From the cell containing the given text, extract its center point as [x, y] coordinate. 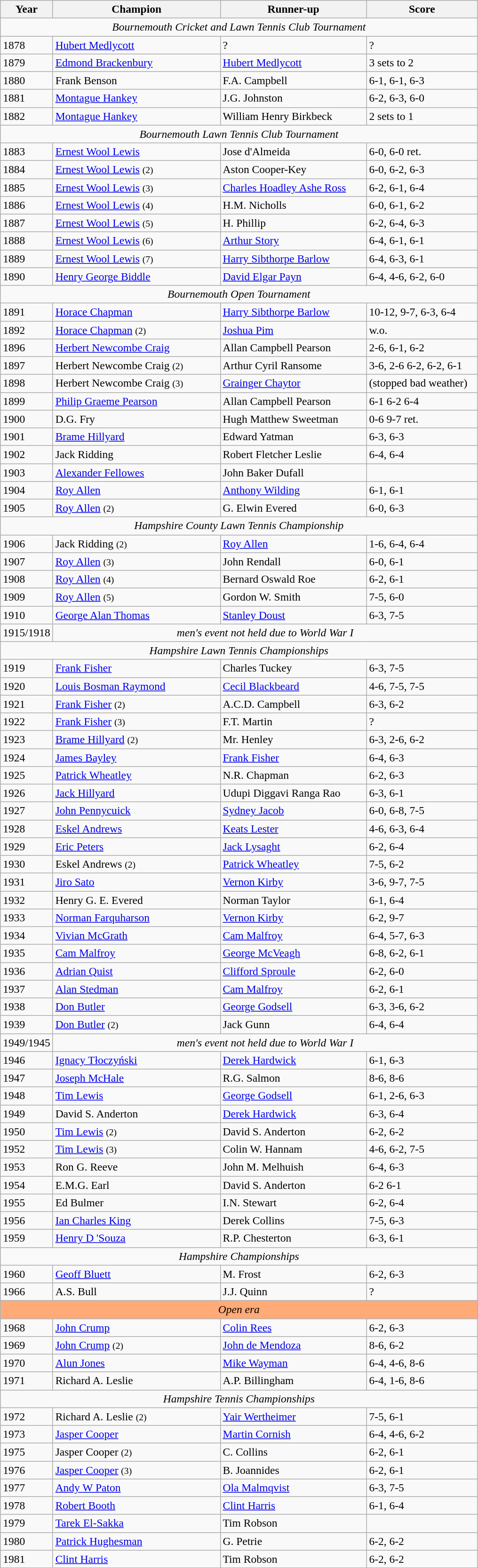
1950 [26, 1132]
1919 [26, 668]
0-6 9-7 ret. [422, 419]
1900 [26, 419]
R.G. Salmon [294, 1078]
Aston Cooper-Key [294, 169]
Ian Charles King [136, 1220]
1878 [26, 45]
1979 [26, 1523]
J.G. Johnston [294, 98]
Robert Fletcher Leslie [294, 454]
6-1 6-2 6-4 [422, 401]
8-6, 8-6 [422, 1078]
Jack Hillyard [136, 793]
1898 [26, 383]
Tarek El-Sakka [136, 1523]
Adrian Quist [136, 971]
Alexander Fellowes [136, 472]
1881 [26, 98]
Ed Bulmer [136, 1203]
John Pennycuick [136, 811]
1934 [26, 935]
Score [422, 9]
Open era [239, 1309]
1901 [26, 436]
J.J. Quinn [294, 1291]
Anthony Wilding [294, 490]
3 sets to 2 [422, 63]
John Crump (2) [136, 1345]
Richard A. Leslie [136, 1381]
7-5, 6-3 [422, 1220]
6-4, 4-6, 8-6 [422, 1363]
6-2, 6-0 [422, 971]
6-2, 6-4, 6-3 [422, 223]
Jasper Cooper (3) [136, 1470]
1930 [26, 864]
John Rendall [294, 562]
John de Mendoza [294, 1345]
N.R. Chapman [294, 775]
1888 [26, 241]
Hampshire Championships [239, 1256]
Ron G. Reeve [136, 1167]
Ernest Wool Lewis (5) [136, 223]
Richard A. Leslie (2) [136, 1417]
Bournemouth Open Tournament [239, 294]
Keats Lester [294, 829]
Tim Lewis (3) [136, 1149]
1-6, 6-4, 6-4 [422, 544]
6-0, 6-8, 7-5 [422, 811]
1920 [26, 686]
1896 [26, 348]
1899 [26, 401]
6-4, 5-7, 6-3 [422, 935]
A.C.D. Campbell [294, 704]
1953 [26, 1167]
7-5, 6-0 [422, 597]
C. Collins [294, 1452]
Ernest Wool Lewis (6) [136, 241]
1959 [26, 1238]
Frank Benson [136, 80]
1936 [26, 971]
Vivian McGrath [136, 935]
6-3, 3-6, 6-2 [422, 1006]
1931 [26, 882]
Jiro Sato [136, 882]
Hampshire Tennis Championships [239, 1399]
1910 [26, 615]
Mike Wayman [294, 1363]
1926 [26, 793]
Sydney Jacob [294, 811]
1947 [26, 1078]
1966 [26, 1291]
Jack Lysaght [294, 847]
Roy Allen (4) [136, 579]
1975 [26, 1452]
6-1, 6-1 [422, 490]
2-6, 6-1, 6-2 [422, 348]
1971 [26, 1381]
Ignacy Tłoczyński [136, 1060]
1968 [26, 1327]
Frank Fisher (3) [136, 721]
1937 [26, 989]
6-0, 6-1 [422, 562]
1925 [26, 775]
G. Petrie [294, 1541]
6-1, 2-6, 6-3 [422, 1096]
w.o. [422, 330]
6-1, 6-1, 6-3 [422, 80]
Herbert Newcombe Craig (3) [136, 383]
1880 [26, 80]
Henry George Biddle [136, 277]
Eric Peters [136, 847]
Edward Yatman [294, 436]
3-6, 9-7, 7-5 [422, 882]
Alun Jones [136, 1363]
1932 [26, 900]
1891 [26, 312]
6-0, 6-3 [422, 508]
Philip Graeme Pearson [136, 401]
1981 [26, 1559]
6-4, 4-6, 6-2, 6-0 [422, 277]
6-3, 6-3 [422, 436]
4-6, 7-5, 7-5 [422, 686]
Andy W Paton [136, 1488]
Ernest Wool Lewis (7) [136, 259]
E.M.G. Earl [136, 1185]
Clifford Sproule [294, 971]
2 sets to 1 [422, 116]
Ernest Wool Lewis (2) [136, 169]
Herbert Newcombe Craig [136, 348]
F.T. Martin [294, 721]
Hampshire County Lawn Tennis Championship [239, 526]
1921 [26, 704]
4-6, 6-2, 7-5 [422, 1149]
1883 [26, 151]
6-8, 6-2, 6-1 [422, 953]
Edmond Brackenbury [136, 63]
1927 [26, 811]
6-2, 9-7 [422, 918]
4-6, 6-3, 6-4 [422, 829]
1948 [26, 1096]
Martin Cornish [294, 1434]
Jose d'Almeida [294, 151]
1903 [26, 472]
1973 [26, 1434]
1879 [26, 63]
1904 [26, 490]
Don Butler [136, 1006]
Herbert Newcombe Craig (2) [136, 365]
1897 [26, 365]
A.P. Billingham [294, 1381]
Arthur Story [294, 241]
A.S. Bull [136, 1291]
6-4, 6-1, 6-1 [422, 241]
Charles Tuckey [294, 668]
Runner-up [294, 9]
Colin W. Hannam [294, 1149]
1952 [26, 1149]
Year [26, 9]
1954 [26, 1185]
3-6, 2-6 6-2, 6-2, 6-1 [422, 365]
Tim Lewis [136, 1096]
Gordon W. Smith [294, 597]
6-4, 6-3, 6-1 [422, 259]
1924 [26, 757]
1960 [26, 1274]
6-0, 6-1, 6-2 [422, 205]
1938 [26, 1006]
1908 [26, 579]
G. Elwin Evered [294, 508]
1970 [26, 1363]
1980 [26, 1541]
Jack Gunn [294, 1024]
1976 [26, 1470]
Don Butler (2) [136, 1024]
6-2 6-1 [422, 1185]
6-4, 1-6, 8-6 [422, 1381]
Hampshire Lawn Tennis Championships [239, 650]
1923 [26, 739]
6-1, 6-3 [422, 1060]
6-3, 2-6, 6-2 [422, 739]
Robert Booth [136, 1505]
Norman Taylor [294, 900]
6-0, 6-2, 6-3 [422, 169]
Jasper Cooper (2) [136, 1452]
Champion [136, 9]
Geoff Bluett [136, 1274]
F.A. Campbell [294, 80]
H.M. Nicholls [294, 205]
Ernest Wool Lewis (4) [136, 205]
1977 [26, 1488]
1886 [26, 205]
6-3, 6-2 [422, 704]
Roy Allen (5) [136, 597]
Yair Wertheimer [294, 1417]
Roy Allen (3) [136, 562]
Charles Hoadley Ashe Ross [294, 187]
Henry G. E. Evered [136, 900]
7-5, 6-2 [422, 864]
1929 [26, 847]
6-4, 4-6, 6-2 [422, 1434]
(stopped bad weather) [422, 383]
1956 [26, 1220]
1915/1918 [26, 633]
1884 [26, 169]
6-3, 6-4 [422, 1114]
David Elgar Payn [294, 277]
James Bayley [136, 757]
1949 [26, 1114]
Joseph McHale [136, 1078]
John Baker Dufall [294, 472]
1949/1945 [26, 1042]
1907 [26, 562]
1885 [26, 187]
Joshua Pim [294, 330]
1972 [26, 1417]
Norman Farquharson [136, 918]
Horace Chapman (2) [136, 330]
I.N. Stewart [294, 1203]
Derek Collins [294, 1220]
B. Joannides [294, 1470]
1905 [26, 508]
Colin Rees [294, 1327]
1939 [26, 1024]
Bournemouth Lawn Tennis Club Tournament [239, 134]
7-5, 6-1 [422, 1417]
1890 [26, 277]
1889 [26, 259]
M. Frost [294, 1274]
1909 [26, 597]
Tim Lewis (2) [136, 1132]
1906 [26, 544]
1882 [26, 116]
H. Phillip [294, 223]
10-12, 9-7, 6-3, 6-4 [422, 312]
6-2, 6-3, 6-0 [422, 98]
Arthur Cyril Ransome [294, 365]
Patrick Hughesman [136, 1541]
John Crump [136, 1327]
Ernest Wool Lewis (3) [136, 187]
1928 [26, 829]
1922 [26, 721]
1887 [26, 223]
George Alan Thomas [136, 615]
Eskel Andrews (2) [136, 864]
Hugh Matthew Sweetman [294, 419]
1892 [26, 330]
R.P. Chesterton [294, 1238]
Eskel Andrews [136, 829]
Bournemouth Cricket and Lawn Tennis Club Tournament [239, 27]
1935 [26, 953]
Jasper Cooper [136, 1434]
Brame Hillyard (2) [136, 739]
Stanley Doust [294, 615]
1978 [26, 1505]
6-2, 6-1, 6-4 [422, 187]
Alan Stedman [136, 989]
Udupi Diggavi Ranga Rao [294, 793]
Louis Bosman Raymond [136, 686]
1933 [26, 918]
Jack Ridding [136, 454]
William Henry Birkbeck [294, 116]
Horace Chapman [136, 312]
1946 [26, 1060]
D.G. Fry [136, 419]
Brame Hillyard [136, 436]
8-6, 6-2 [422, 1345]
Jack Ridding (2) [136, 544]
Roy Allen (2) [136, 508]
1955 [26, 1203]
6-0, 6-0 ret. [422, 151]
Ernest Wool Lewis [136, 151]
George McVeagh [294, 953]
1969 [26, 1345]
Cecil Blackbeard [294, 686]
Frank Fisher (2) [136, 704]
Bernard Oswald Roe [294, 579]
John M. Melhuish [294, 1167]
Mr. Henley [294, 739]
Grainger Chaytor [294, 383]
1902 [26, 454]
Henry D 'Souza [136, 1238]
Ola Malmqvist [294, 1488]
